Identify which cell holds the provided text, then report its [X, Y] central coordinate. 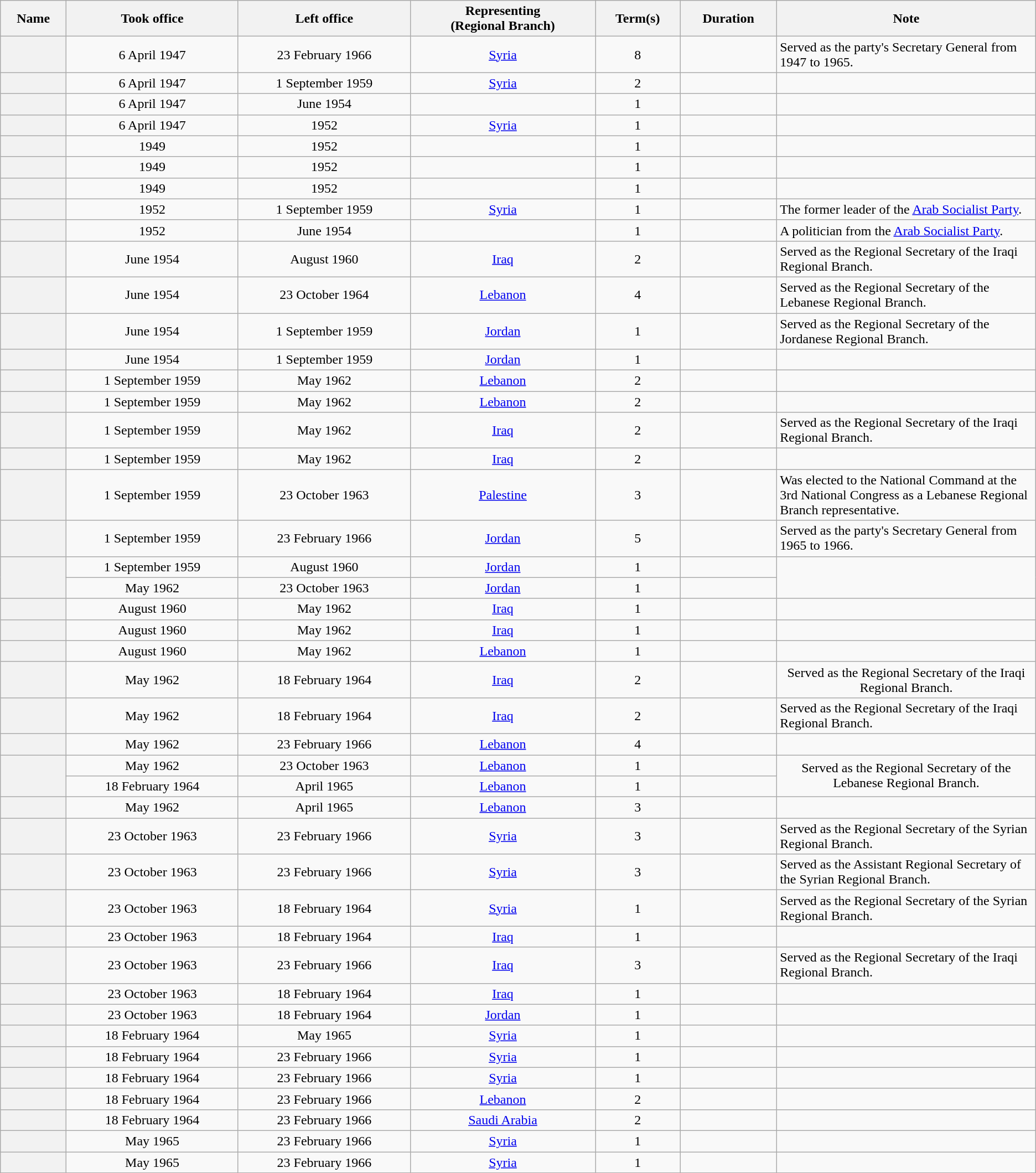
Served as the party's Secretary General from 1947 to 1965. [906, 54]
Saudi Arabia [503, 1120]
23 October 1964 [324, 294]
Served as the party's Secretary General from 1965 to 1966. [906, 538]
5 [638, 538]
8 [638, 54]
Name [33, 19]
The former leader of the Arab Socialist Party. [906, 209]
Note [906, 19]
Representing(Regional Branch) [503, 19]
Left office [324, 19]
A politician from the Arab Socialist Party. [906, 230]
Term(s) [638, 19]
Took office [153, 19]
Duration [728, 19]
Was elected to the National Command at the 3rd National Congress as a Lebanese Regional Branch representative. [906, 495]
Served as the Regional Secretary of the Jordanese Regional Branch. [906, 331]
Palestine [503, 495]
Served as the Assistant Regional Secretary of the Syrian Regional Branch. [906, 872]
